Output the (x, y) coordinate of the center of the cell containing the given text.  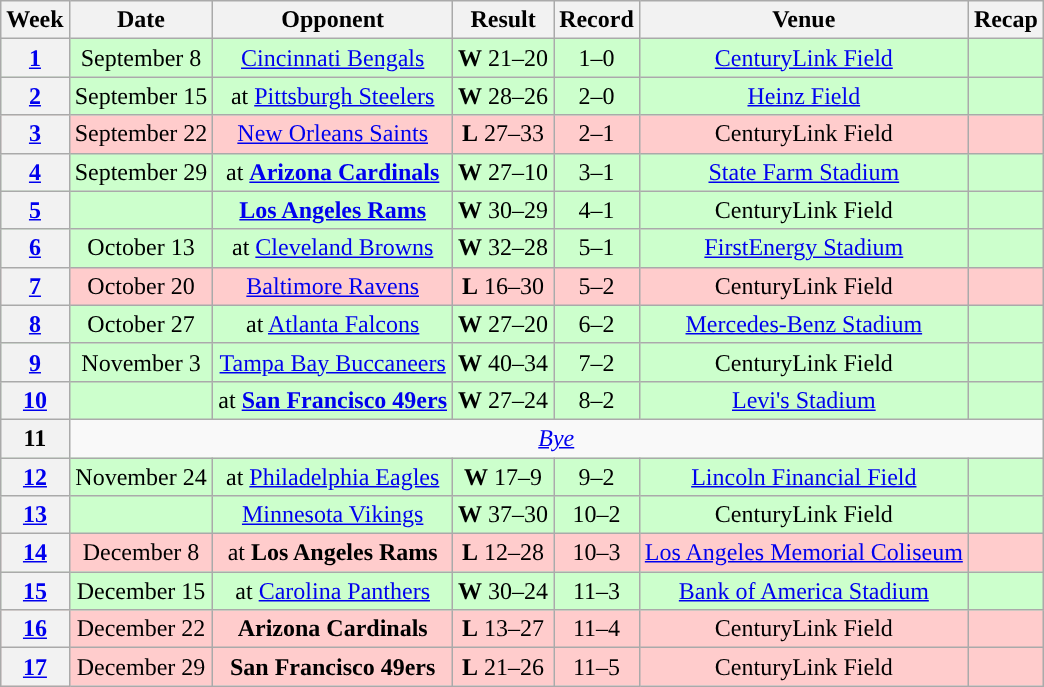
L 21–26 (504, 667)
6–2 (597, 324)
1 (35, 58)
W 27–24 (504, 400)
Cincinnati Bengals (333, 58)
December 22 (141, 629)
4 (35, 172)
December 8 (141, 553)
10–2 (597, 515)
W 30–24 (504, 591)
9–2 (597, 477)
Heinz Field (804, 96)
3–1 (597, 172)
Los Angeles Rams (333, 210)
Venue (804, 20)
at Pittsburgh Steelers (333, 96)
at Cleveland Browns (333, 248)
Bank of America Stadium (804, 591)
W 27–20 (504, 324)
September 8 (141, 58)
13 (35, 515)
8–2 (597, 400)
7–2 (597, 362)
10–3 (597, 553)
6 (35, 248)
10 (35, 400)
W 37–30 (504, 515)
Tampa Bay Buccaneers (333, 362)
2–0 (597, 96)
W 30–29 (504, 210)
14 (35, 553)
Mercedes-Benz Stadium (804, 324)
5 (35, 210)
3 (35, 134)
1–0 (597, 58)
October 13 (141, 248)
7 (35, 286)
December 15 (141, 591)
W 32–28 (504, 248)
Opponent (333, 20)
16 (35, 629)
Week (35, 20)
Record (597, 20)
Los Angeles Memorial Coliseum (804, 553)
2 (35, 96)
11 (35, 438)
5–1 (597, 248)
Baltimore Ravens (333, 286)
November 24 (141, 477)
November 3 (141, 362)
Minnesota Vikings (333, 515)
October 20 (141, 286)
L 16–30 (504, 286)
11–4 (597, 629)
at Philadelphia Eagles (333, 477)
5–2 (597, 286)
FirstEnergy Stadium (804, 248)
State Farm Stadium (804, 172)
September 22 (141, 134)
December 29 (141, 667)
W 28–26 (504, 96)
17 (35, 667)
Levi's Stadium (804, 400)
L 13–27 (504, 629)
at Carolina Panthers (333, 591)
11–5 (597, 667)
W 40–34 (504, 362)
at San Francisco 49ers (333, 400)
San Francisco 49ers (333, 667)
2–1 (597, 134)
September 15 (141, 96)
W 27–10 (504, 172)
4–1 (597, 210)
12 (35, 477)
at Arizona Cardinals (333, 172)
Recap (1006, 20)
11–3 (597, 591)
L 12–28 (504, 553)
Bye (556, 438)
at Los Angeles Rams (333, 553)
New Orleans Saints (333, 134)
Result (504, 20)
15 (35, 591)
Arizona Cardinals (333, 629)
at Atlanta Falcons (333, 324)
September 29 (141, 172)
Lincoln Financial Field (804, 477)
October 27 (141, 324)
W 21–20 (504, 58)
Date (141, 20)
9 (35, 362)
L 27–33 (504, 134)
W 17–9 (504, 477)
8 (35, 324)
